Pinpoint the cell where the given text exists, returning its [X, Y] midpoint coordinate. 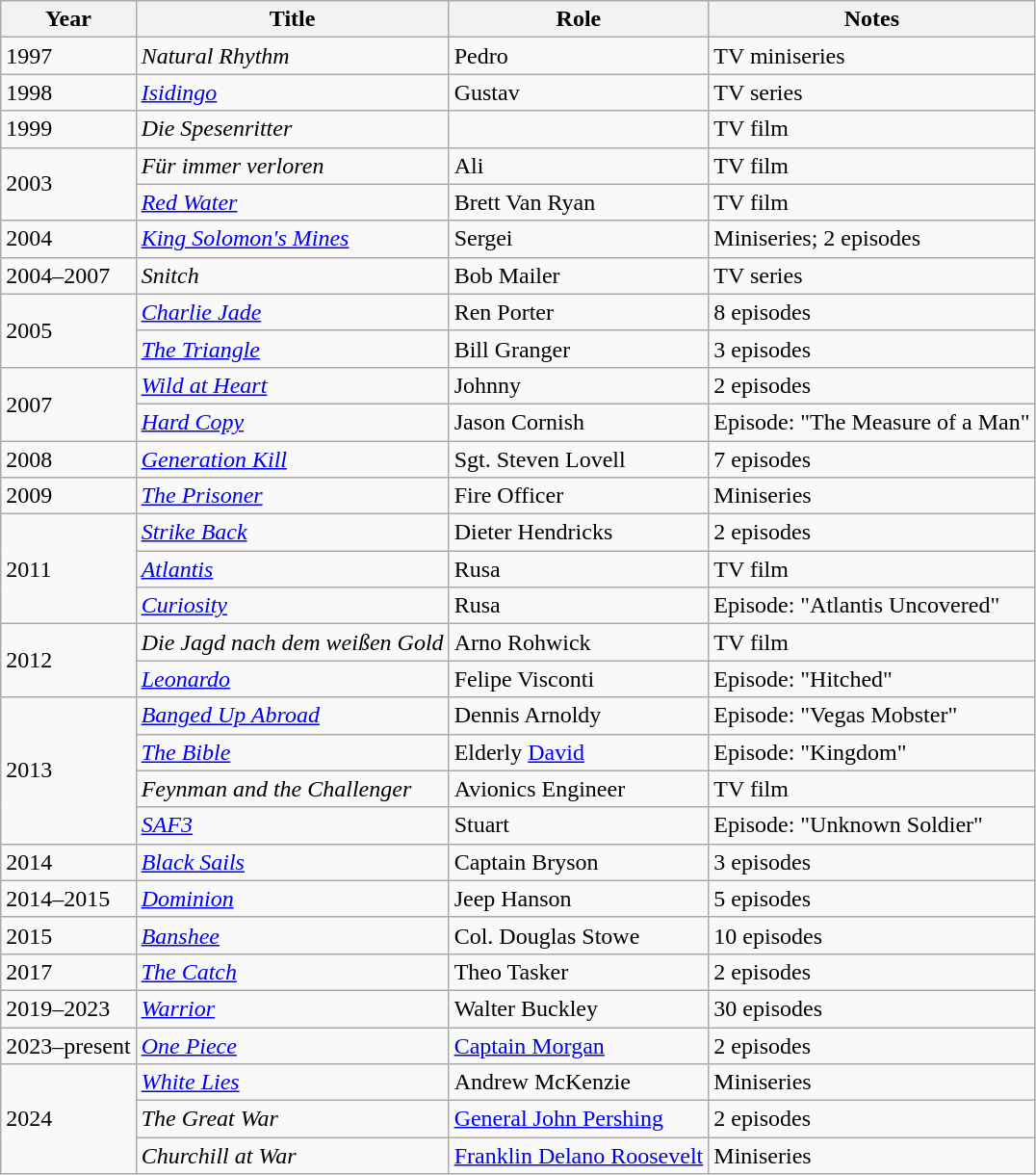
Hard Copy [293, 422]
Episode: "Kingdom" [872, 752]
Walter Buckley [579, 1008]
The Triangle [293, 349]
2012 [68, 661]
Isidingo [293, 92]
Johnny [579, 385]
The Prisoner [293, 496]
Andrew McKenzie [579, 1083]
Jason Cornish [579, 422]
Arno Rohwick [579, 642]
2004 [68, 239]
King Solomon's Mines [293, 239]
Bob Mailer [579, 275]
2009 [68, 496]
Stuart [579, 825]
Banshee [293, 935]
General John Pershing [579, 1119]
Episode: "Vegas Mobster" [872, 716]
Red Water [293, 202]
5 episodes [872, 899]
Feynman and the Challenger [293, 789]
10 episodes [872, 935]
The Bible [293, 752]
One Piece [293, 1045]
Title [293, 19]
2014 [68, 862]
Col. Douglas Stowe [579, 935]
Gustav [579, 92]
White Lies [293, 1083]
Dieter Hendricks [579, 533]
Role [579, 19]
30 episodes [872, 1008]
Churchill at War [293, 1156]
Banged Up Abroad [293, 716]
1997 [68, 56]
Episode: "Unknown Soldier" [872, 825]
Die Jagd nach dem weißen Gold [293, 642]
Für immer verloren [293, 166]
Warrior [293, 1008]
2008 [68, 459]
TV miniseries [872, 56]
7 episodes [872, 459]
2019–2023 [68, 1008]
2013 [68, 770]
2004–2007 [68, 275]
Pedro [579, 56]
Generation Kill [293, 459]
Dennis Arnoldy [579, 716]
Episode: "Atlantis Uncovered" [872, 606]
2015 [68, 935]
Dominion [293, 899]
1999 [68, 129]
Sgt. Steven Lovell [579, 459]
Jeep Hanson [579, 899]
2017 [68, 972]
Ali [579, 166]
Miniseries; 2 episodes [872, 239]
Wild at Heart [293, 385]
2023–present [68, 1045]
2014–2015 [68, 899]
Snitch [293, 275]
Bill Granger [579, 349]
2003 [68, 184]
Felipe Visconti [579, 679]
Die Spesenritter [293, 129]
Ren Porter [579, 312]
8 episodes [872, 312]
Notes [872, 19]
Elderly David [579, 752]
Captain Morgan [579, 1045]
Episode: "Hitched" [872, 679]
Black Sails [293, 862]
Theo Tasker [579, 972]
Charlie Jade [293, 312]
2011 [68, 569]
Avionics Engineer [579, 789]
Brett Van Ryan [579, 202]
Episode: "The Measure of a Man" [872, 422]
Fire Officer [579, 496]
Franklin Delano Roosevelt [579, 1156]
Captain Bryson [579, 862]
2005 [68, 330]
Curiosity [293, 606]
Strike Back [293, 533]
The Great War [293, 1119]
Sergei [579, 239]
Leonardo [293, 679]
1998 [68, 92]
Natural Rhythm [293, 56]
Year [68, 19]
2024 [68, 1119]
Atlantis [293, 569]
SAF3 [293, 825]
2007 [68, 404]
The Catch [293, 972]
